Return (X, Y) of the center of cell containing provided text 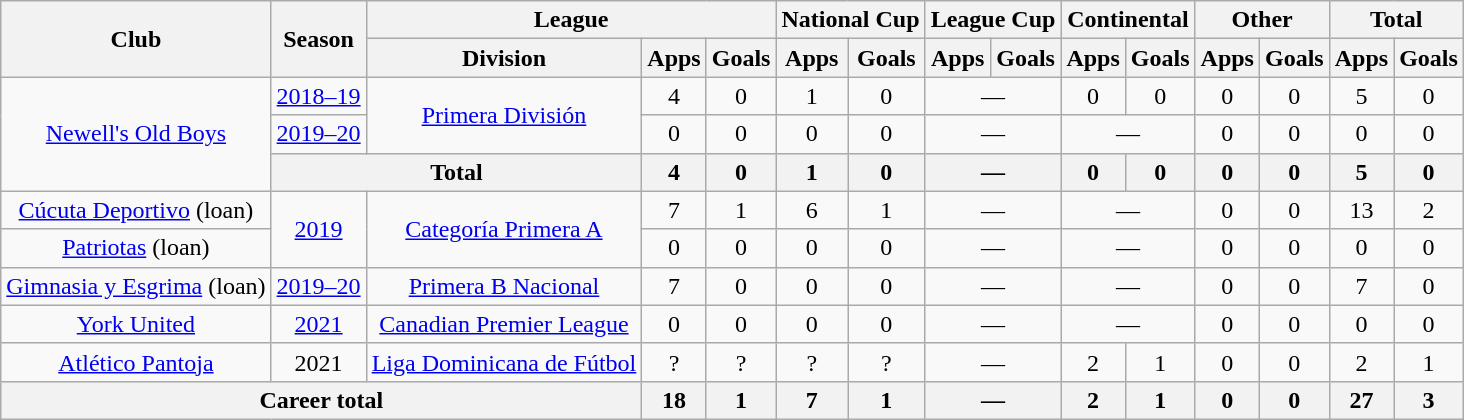
Primera B Nacional (504, 286)
2018–19 (318, 96)
27 (1361, 400)
6 (812, 210)
League (571, 20)
Primera División (504, 115)
3 (1429, 400)
Categoría Primera A (504, 229)
National Cup (850, 20)
2019 (318, 229)
18 (674, 400)
Other (1262, 20)
League Cup (993, 20)
Patriotas (loan) (136, 248)
Club (136, 39)
Liga Dominicana de Fútbol (504, 362)
Atlético Pantoja (136, 362)
Cúcuta Deportivo (loan) (136, 210)
Division (504, 58)
Newell's Old Boys (136, 134)
Career total (322, 400)
York United (136, 324)
Gimnasia y Esgrima (loan) (136, 286)
Season (318, 39)
13 (1361, 210)
Canadian Premier League (504, 324)
Continental (1128, 20)
